Scan for the cell matching the given text and deliver its (x, y) coordinate at center. 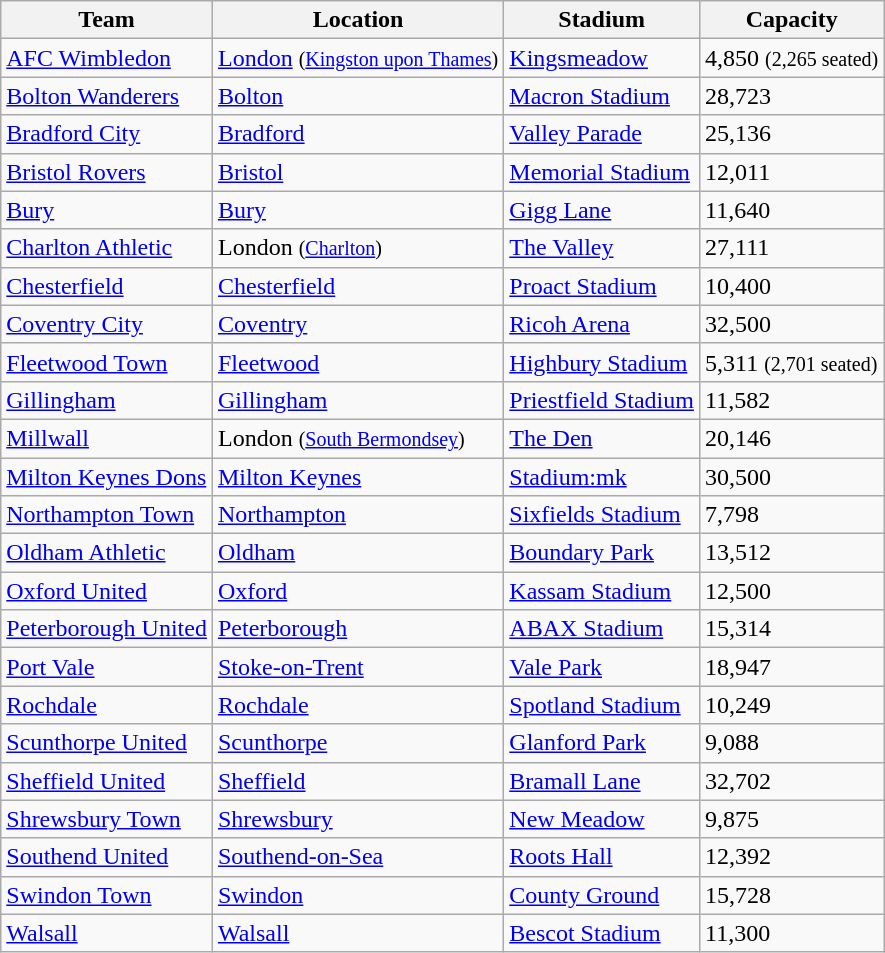
Charlton Athletic (107, 248)
7,798 (791, 515)
Location (358, 20)
Highbury Stadium (602, 362)
Oxford (358, 591)
Milton Keynes (358, 477)
Macron Stadium (602, 96)
Priestfield Stadium (602, 400)
10,249 (791, 705)
Bristol Rovers (107, 172)
Glanford Park (602, 743)
Stadium (602, 20)
The Valley (602, 248)
Coventry (358, 324)
Gigg Lane (602, 210)
Oldham Athletic (107, 553)
Bramall Lane (602, 781)
11,582 (791, 400)
County Ground (602, 895)
32,702 (791, 781)
12,392 (791, 857)
Millwall (107, 438)
Port Vale (107, 667)
Milton Keynes Dons (107, 477)
13,512 (791, 553)
Southend United (107, 857)
Shrewsbury (358, 819)
Sixfields Stadium (602, 515)
Bolton (358, 96)
Swindon (358, 895)
Oxford United (107, 591)
Scunthorpe (358, 743)
Bescot Stadium (602, 933)
Peterborough (358, 629)
Stoke-on-Trent (358, 667)
15,728 (791, 895)
Bristol (358, 172)
Spotland Stadium (602, 705)
Memorial Stadium (602, 172)
12,011 (791, 172)
AFC Wimbledon (107, 58)
Peterborough United (107, 629)
25,136 (791, 134)
Proact Stadium (602, 286)
27,111 (791, 248)
32,500 (791, 324)
Northampton (358, 515)
New Meadow (602, 819)
Swindon Town (107, 895)
20,146 (791, 438)
Kassam Stadium (602, 591)
18,947 (791, 667)
Bolton Wanderers (107, 96)
The Den (602, 438)
15,314 (791, 629)
ABAX Stadium (602, 629)
Boundary Park (602, 553)
30,500 (791, 477)
Stadium:mk (602, 477)
Capacity (791, 20)
28,723 (791, 96)
9,088 (791, 743)
London (Charlton) (358, 248)
Vale Park (602, 667)
9,875 (791, 819)
Kingsmeadow (602, 58)
Oldham (358, 553)
Fleetwood Town (107, 362)
Coventry City (107, 324)
11,640 (791, 210)
Scunthorpe United (107, 743)
London (South Bermondsey) (358, 438)
11,300 (791, 933)
Northampton Town (107, 515)
Sheffield (358, 781)
Valley Parade (602, 134)
12,500 (791, 591)
Roots Hall (602, 857)
5,311 (2,701 seated) (791, 362)
Shrewsbury Town (107, 819)
4,850 (2,265 seated) (791, 58)
Team (107, 20)
Fleetwood (358, 362)
Southend-on-Sea (358, 857)
London (Kingston upon Thames) (358, 58)
Sheffield United (107, 781)
Ricoh Arena (602, 324)
10,400 (791, 286)
Bradford (358, 134)
Bradford City (107, 134)
